Return (X, Y) of the center of cell containing provided text 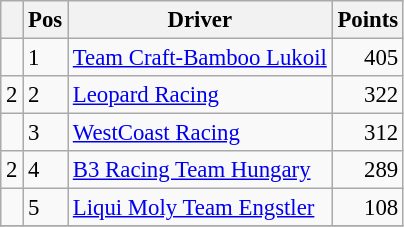
5 (46, 208)
4 (46, 170)
108 (368, 208)
312 (368, 133)
Pos (46, 20)
Liqui Moly Team Engstler (200, 208)
289 (368, 170)
322 (368, 95)
405 (368, 58)
Driver (200, 20)
Team Craft-Bamboo Lukoil (200, 58)
Points (368, 20)
B3 Racing Team Hungary (200, 170)
1 (46, 58)
Leopard Racing (200, 95)
3 (46, 133)
WestCoast Racing (200, 133)
